Provide the (X, Y) coordinate of the cell's center where the given text is located.  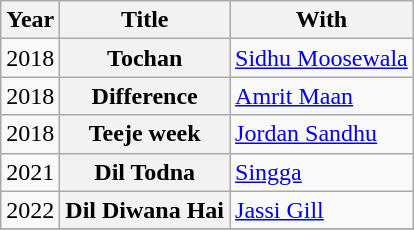
Year (30, 20)
Tochan (145, 58)
With (322, 20)
Teeje week (145, 134)
Difference (145, 96)
Jordan Sandhu (322, 134)
Title (145, 20)
Jassi Gill (322, 210)
Dil Todna (145, 172)
Singga (322, 172)
Sidhu Moosewala (322, 58)
2022 (30, 210)
Dil Diwana Hai (145, 210)
2021 (30, 172)
Amrit Maan (322, 96)
